Pinpoint the cell where the given text exists, returning its [X, Y] midpoint coordinate. 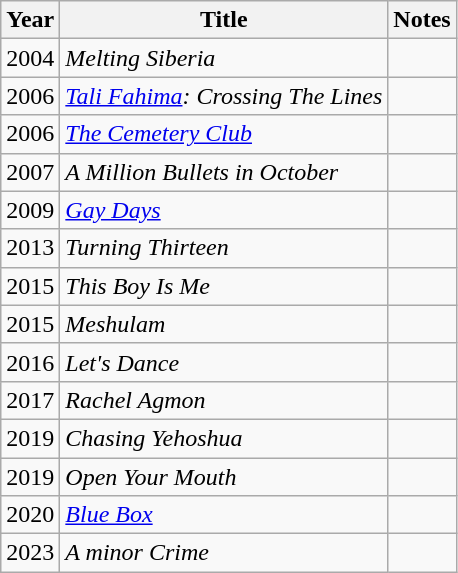
2016 [30, 362]
2004 [30, 58]
Rachel Agmon [224, 400]
2023 [30, 553]
2007 [30, 172]
Title [224, 20]
Open Your Mouth [224, 477]
A minor Crime [224, 553]
Notes [422, 20]
2020 [30, 515]
Turning Thirteen [224, 248]
This Boy Is Me [224, 286]
2013 [30, 248]
2017 [30, 400]
Gay Days [224, 210]
Year [30, 20]
The Cemetery Club [224, 134]
Blue Box [224, 515]
Tali Fahima: Crossing The Lines [224, 96]
Melting Siberia [224, 58]
2009 [30, 210]
Let's Dance [224, 362]
Chasing Yehoshua [224, 438]
Meshulam [224, 324]
A Million Bullets in October [224, 172]
